Scan for the cell matching the given text and deliver its [x, y] coordinate at center. 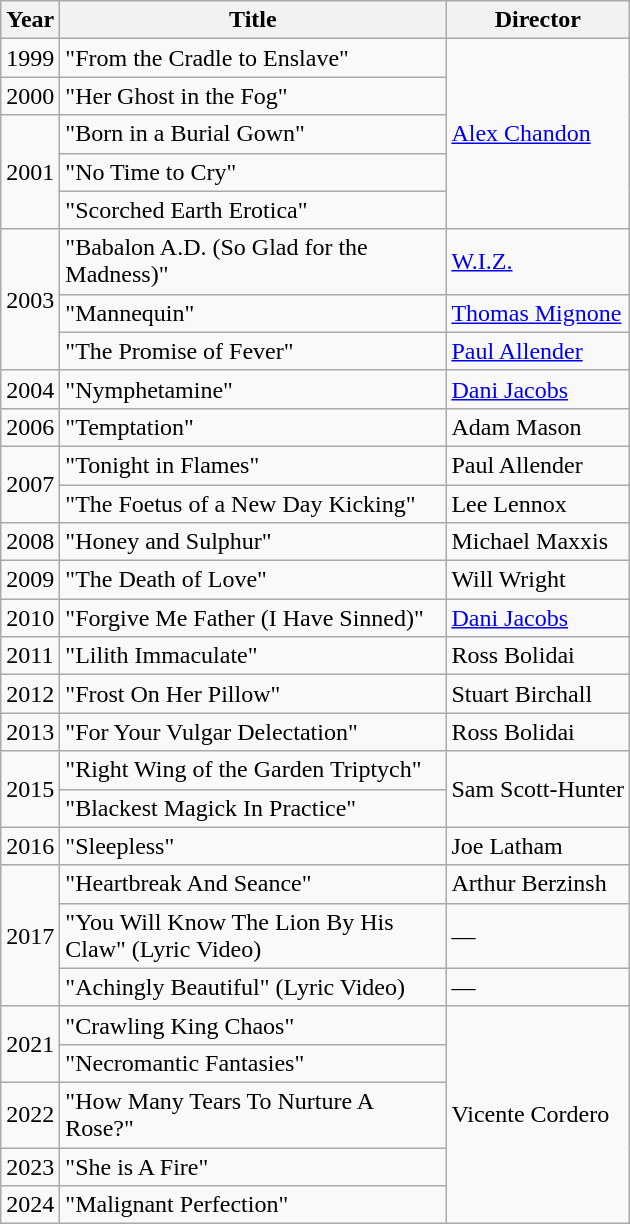
"She is A Fire" [253, 1167]
Sam Scott-Hunter [538, 789]
2006 [30, 427]
2007 [30, 484]
"Sleepless" [253, 846]
Vicente Cordero [538, 1114]
"Forgive Me Father (I Have Sinned)" [253, 618]
"Blackest Magick In Practice" [253, 808]
"Tonight in Flames" [253, 465]
2000 [30, 96]
2012 [30, 694]
"You Will Know The Lion By His Claw" (Lyric Video) [253, 936]
Title [253, 20]
2010 [30, 618]
2003 [30, 300]
"Nymphetamine" [253, 389]
Will Wright [538, 580]
2023 [30, 1167]
"Babalon A.D. (So Glad for the Madness)" [253, 262]
"Malignant Perfection" [253, 1205]
2021 [30, 1044]
Director [538, 20]
2004 [30, 389]
2011 [30, 656]
"Heartbreak And Seance" [253, 884]
"Right Wing of the Garden Triptych" [253, 770]
"Her Ghost in the Fog" [253, 96]
2024 [30, 1205]
"From the Cradle to Enslave" [253, 58]
1999 [30, 58]
"Mannequin" [253, 313]
Lee Lennox [538, 503]
Adam Mason [538, 427]
"For Your Vulgar Delectation" [253, 732]
"Necromantic Fantasies" [253, 1063]
Joe Latham [538, 846]
2022 [30, 1114]
2001 [30, 172]
"Scorched Earth Erotica" [253, 210]
W.I.Z. [538, 262]
"How Many Tears To Nurture A Rose?" [253, 1114]
"The Promise of Fever" [253, 351]
2017 [30, 936]
Alex Chandon [538, 134]
"Born in a Burial Gown" [253, 134]
"Honey and Sulphur" [253, 542]
"Frost On Her Pillow" [253, 694]
2009 [30, 580]
"The Foetus of a New Day Kicking" [253, 503]
2013 [30, 732]
Thomas Mignone [538, 313]
Michael Maxxis [538, 542]
"No Time to Cry" [253, 172]
2015 [30, 789]
Stuart Birchall [538, 694]
Arthur Berzinsh [538, 884]
2016 [30, 846]
"Temptation" [253, 427]
"The Death of Love" [253, 580]
"Achingly Beautiful" (Lyric Video) [253, 987]
2008 [30, 542]
"Crawling King Chaos" [253, 1025]
Year [30, 20]
"Lilith Immaculate" [253, 656]
